Return the (X, Y) coordinate for the center point of the cell that contains the specified text.  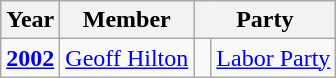
Geoff Hilton (127, 58)
2002 (30, 58)
Party (265, 20)
Labor Party (274, 58)
Year (30, 20)
Member (127, 20)
